For the text-containing cell, return its midpoint in (x, y) coordinate format. 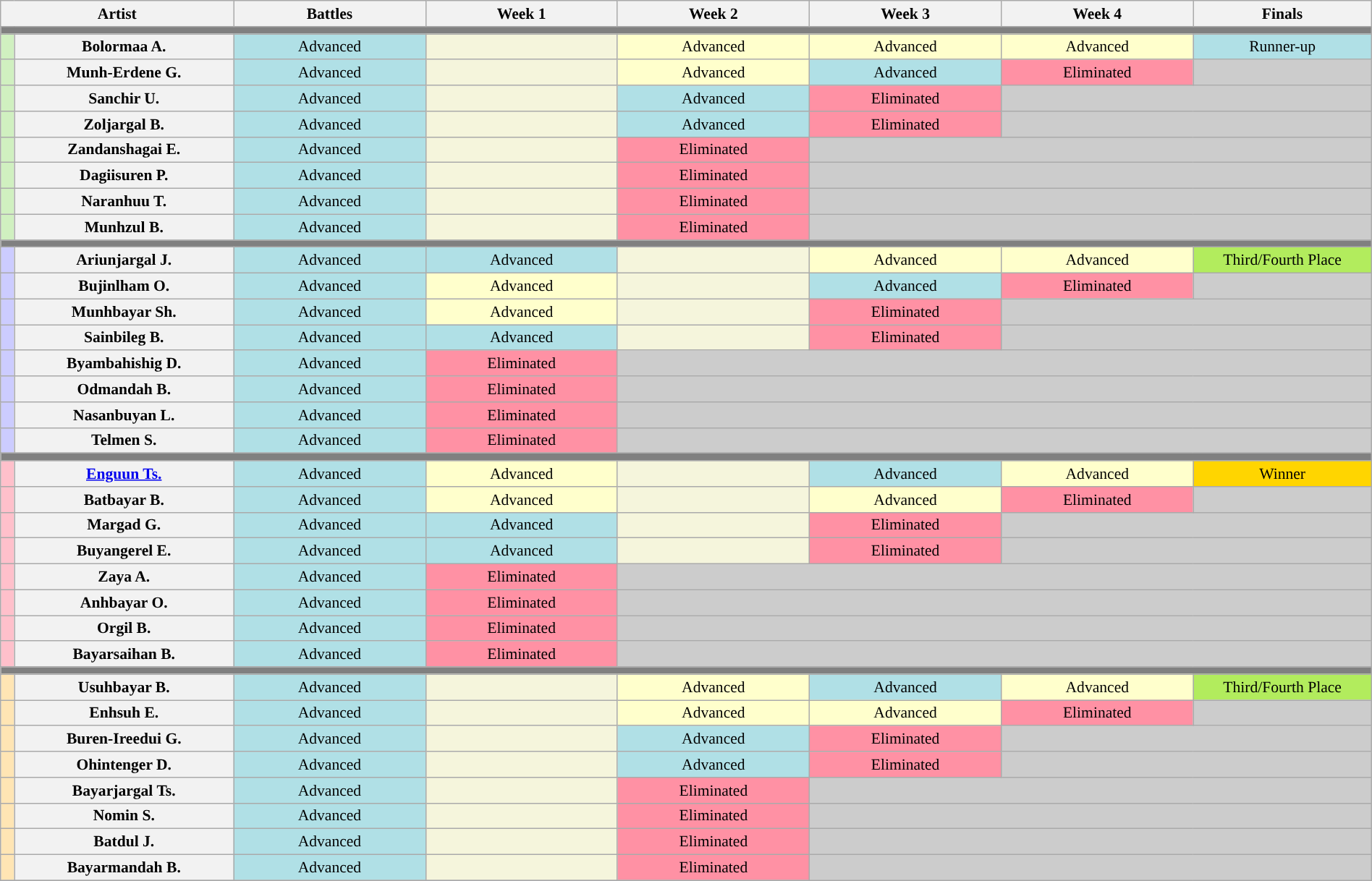
Buyangerel E. (124, 551)
Byambahishig D. (124, 364)
Bayarsaihan B. (124, 655)
Usuhbayar B. (124, 687)
Week 4 (1097, 14)
Enguun Ts. (124, 474)
Buren-Ireedui G. (124, 739)
Bolormaa A. (124, 47)
Margad G. (124, 525)
Runner-up (1282, 47)
Week 1 (521, 14)
Zandanshagai E. (124, 150)
Batbayar B. (124, 500)
Sanchir U. (124, 98)
Dagiisuren P. (124, 176)
Battles (330, 14)
Zoljargal B. (124, 124)
Munhzul B. (124, 227)
Bujinlham O. (124, 286)
Batdul J. (124, 842)
Zaya A. (124, 577)
Naranhuu T. (124, 202)
Telmen S. (124, 440)
Munhbayar Sh. (124, 312)
Artist (117, 14)
Sainbileg B. (124, 338)
Ariunjargal J. (124, 260)
Nasanbuyan L. (124, 415)
Bayarmandah B. (124, 868)
Orgil B. (124, 629)
Week 3 (905, 14)
Bayarjargal Ts. (124, 791)
Odmandah B. (124, 389)
Ohintenger D. (124, 765)
Anhbayar O. (124, 603)
Week 2 (713, 14)
Nomin S. (124, 816)
Finals (1282, 14)
Enhsuh E. (124, 713)
Munh-Erdene G. (124, 73)
Winner (1282, 474)
